Locate the cell with the specified text and output its (x, y) center coordinate. 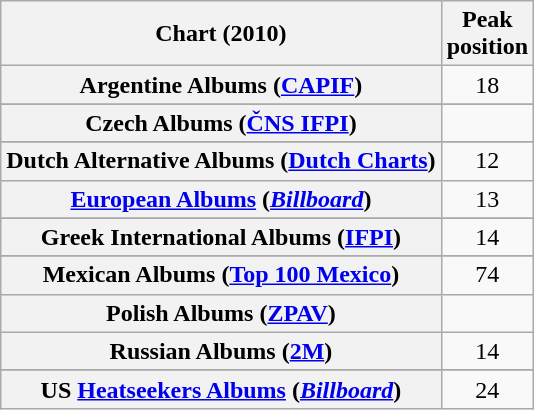
Dutch Alternative Albums (Dutch Charts) (221, 161)
Russian Albums (2M) (221, 351)
Chart (2010) (221, 34)
24 (487, 389)
12 (487, 161)
18 (487, 85)
Mexican Albums (Top 100 Mexico) (221, 275)
Greek International Albums (IFPI) (221, 237)
US Heatseekers Albums (Billboard) (221, 389)
Argentine Albums (CAPIF) (221, 85)
13 (487, 199)
European Albums (Billboard) (221, 199)
Czech Albums (ČNS IFPI) (221, 123)
74 (487, 275)
Polish Albums (ZPAV) (221, 313)
Peakposition (487, 34)
